Extract the (X, Y) coordinate from the center of the cell holding the provided text.  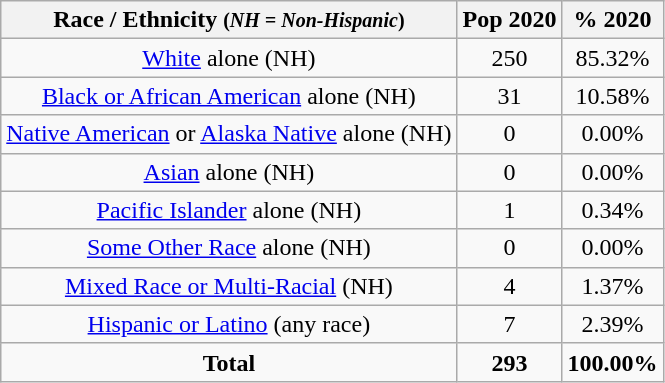
250 (510, 58)
Asian alone (NH) (229, 172)
10.58% (612, 96)
31 (510, 96)
4 (510, 286)
Race / Ethnicity (NH = Non-Hispanic) (229, 20)
293 (510, 362)
2.39% (612, 324)
% 2020 (612, 20)
85.32% (612, 58)
Mixed Race or Multi-Racial (NH) (229, 286)
1 (510, 210)
7 (510, 324)
Native American or Alaska Native alone (NH) (229, 134)
Total (229, 362)
Black or African American alone (NH) (229, 96)
White alone (NH) (229, 58)
Hispanic or Latino (any race) (229, 324)
Some Other Race alone (NH) (229, 248)
100.00% (612, 362)
1.37% (612, 286)
Pacific Islander alone (NH) (229, 210)
0.34% (612, 210)
Pop 2020 (510, 20)
